Capture the cell that displays the provided text and extract its [x, y] central coordinate. 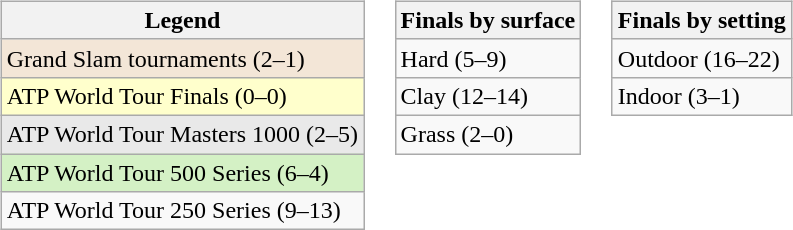
ATP World Tour Masters 1000 (2–5) [182, 134]
Outdoor (16–22) [702, 58]
Grass (2–0) [488, 134]
Grand Slam tournaments (2–1) [182, 58]
Indoor (3–1) [702, 96]
Legend [182, 20]
Finals by surface [488, 20]
ATP World Tour 250 Series (9–13) [182, 211]
ATP World Tour Finals (0–0) [182, 96]
Clay (12–14) [488, 96]
ATP World Tour 500 Series (6–4) [182, 173]
Hard (5–9) [488, 58]
Finals by setting [702, 20]
